Extract the [x, y] coordinate from the center of the cell holding the provided text.  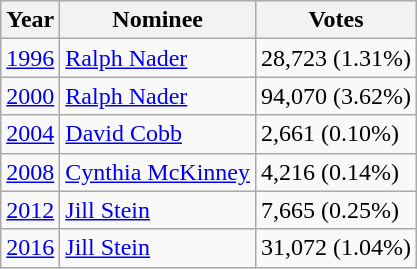
2012 [30, 210]
Year [30, 20]
7,665 (0.25%) [336, 210]
31,072 (1.04%) [336, 248]
28,723 (1.31%) [336, 58]
2000 [30, 96]
David Cobb [158, 134]
4,216 (0.14%) [336, 172]
2008 [30, 172]
Nominee [158, 20]
94,070 (3.62%) [336, 96]
2004 [30, 134]
Votes [336, 20]
Cynthia McKinney [158, 172]
1996 [30, 58]
2,661 (0.10%) [336, 134]
2016 [30, 248]
